Identify which cell holds the provided text, then report its (X, Y) central coordinate. 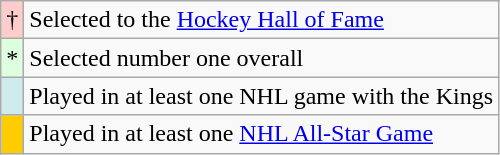
Selected number one overall (262, 58)
* (12, 58)
Played in at least one NHL All-Star Game (262, 134)
† (12, 20)
Played in at least one NHL game with the Kings (262, 96)
Selected to the Hockey Hall of Fame (262, 20)
